Find where the given text appears and provide that cell's center as [X, Y] coordinate. 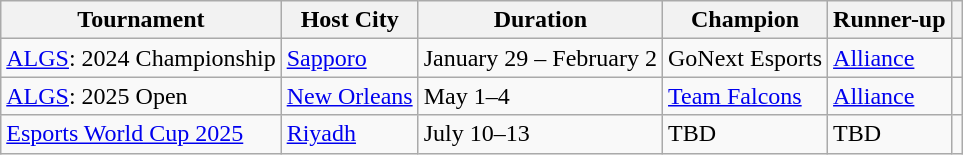
Runner-up [890, 20]
ALGS: 2025 Open [141, 96]
July 10–13 [540, 134]
January 29 – February 2 [540, 58]
Duration [540, 20]
ALGS: 2024 Championship [141, 58]
Sapporo [350, 58]
Champion [746, 20]
May 1–4 [540, 96]
Esports World Cup 2025 [141, 134]
Tournament [141, 20]
Host City [350, 20]
GoNext Esports [746, 58]
New Orleans [350, 96]
Team Falcons [746, 96]
Riyadh [350, 134]
